Output the [x, y] coordinate of the center of the cell containing the given text.  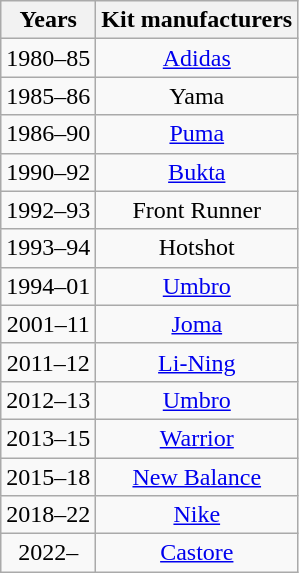
1994–01 [48, 286]
1985–86 [48, 96]
Adidas [197, 58]
2022– [48, 553]
New Balance [197, 477]
Castore [197, 553]
Bukta [197, 172]
Joma [197, 324]
1980–85 [48, 58]
1992–93 [48, 210]
1993–94 [48, 248]
2018–22 [48, 515]
Warrior [197, 438]
Nike [197, 515]
Yama [197, 96]
2012–13 [48, 400]
Front Runner [197, 210]
2011–12 [48, 362]
1986–90 [48, 134]
2015–18 [48, 477]
2013–15 [48, 438]
2001–11 [48, 324]
Li-Ning [197, 362]
Years [48, 20]
1990–92 [48, 172]
Hotshot [197, 248]
Puma [197, 134]
Kit manufacturers [197, 20]
